Locate the cell with the specified text and output its (x, y) center coordinate. 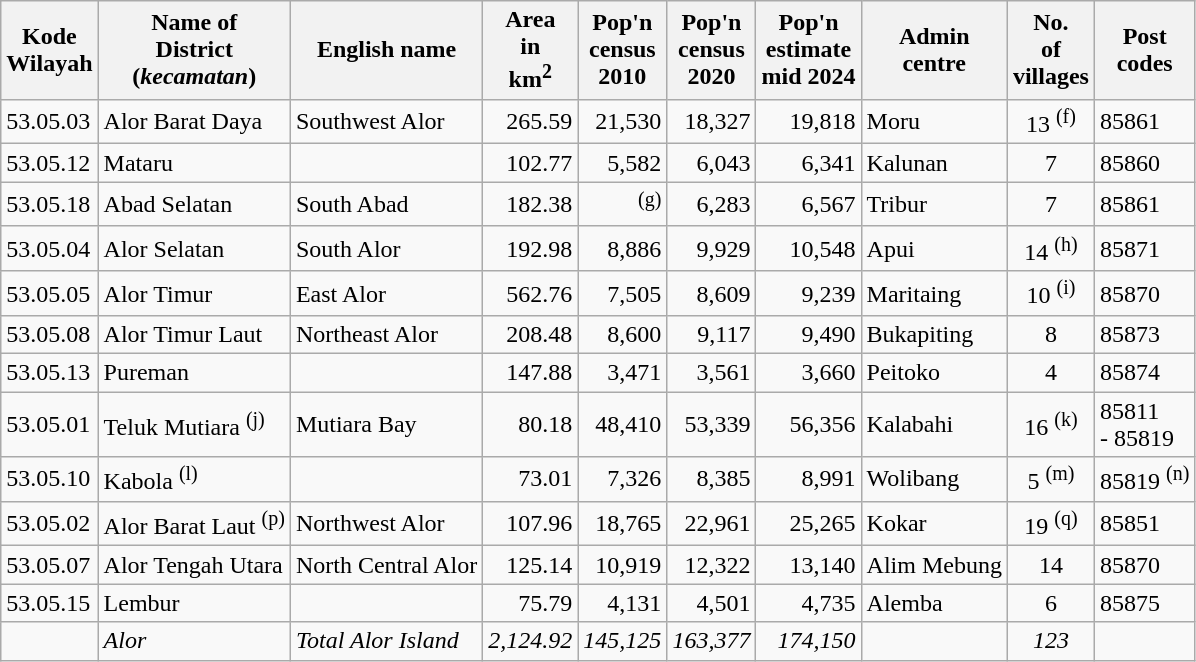
53.05.15 (50, 603)
7,326 (622, 480)
19,818 (808, 122)
13 (f) (1050, 122)
Pop'nestimatemid 2024 (808, 50)
Pop'ncensus2010 (622, 50)
18,765 (622, 524)
14 (h) (1050, 248)
Teluk Mutiara (j) (194, 424)
53.05.08 (50, 335)
4,501 (712, 603)
9,490 (808, 335)
53.05.05 (50, 294)
8,609 (712, 294)
56,356 (808, 424)
Abad Selatan (194, 204)
102.77 (530, 163)
Area in km2 (530, 50)
85873 (1144, 335)
Bukapiting (934, 335)
53.05.07 (50, 565)
Postcodes (1144, 50)
562.76 (530, 294)
Wolibang (934, 480)
85851 (1144, 524)
Maritaing (934, 294)
10,548 (808, 248)
Kode Wilayah (50, 50)
Alor (194, 641)
Kabola (l) (194, 480)
9,929 (712, 248)
163,377 (712, 641)
Alor Barat Daya (194, 122)
Kalunan (934, 163)
8,991 (808, 480)
22,961 (712, 524)
53.05.12 (50, 163)
208.48 (530, 335)
14 (1050, 565)
6 (1050, 603)
53.05.03 (50, 122)
Alor Timur Laut (194, 335)
19 (q) (1050, 524)
174,150 (808, 641)
4,131 (622, 603)
4,735 (808, 603)
85819 (n) (1144, 480)
16 (k) (1050, 424)
145,125 (622, 641)
53.05.13 (50, 373)
North Central Alor (386, 565)
3,660 (808, 373)
5 (m) (1050, 480)
Alor Timur (194, 294)
53.05.10 (50, 480)
5,582 (622, 163)
South Alor (386, 248)
10 (i) (1050, 294)
85811- 85819 (1144, 424)
123 (1050, 641)
Name ofDistrict(kecamatan) (194, 50)
18,327 (712, 122)
Northwest Alor (386, 524)
East Alor (386, 294)
8,385 (712, 480)
Pop'ncensus2020 (712, 50)
(g) (622, 204)
73.01 (530, 480)
85874 (1144, 373)
Lembur (194, 603)
Alemba (934, 603)
Northeast Alor (386, 335)
9,117 (712, 335)
12,322 (712, 565)
Apui (934, 248)
75.79 (530, 603)
3,471 (622, 373)
6,283 (712, 204)
53.05.18 (50, 204)
Peitoko (934, 373)
8,886 (622, 248)
Alor Barat Laut (p) (194, 524)
Mataru (194, 163)
4 (1050, 373)
No.ofvillages (1050, 50)
80.18 (530, 424)
147.88 (530, 373)
13,140 (808, 565)
8 (1050, 335)
107.96 (530, 524)
Kalabahi (934, 424)
265.59 (530, 122)
25,265 (808, 524)
2,124.92 (530, 641)
85871 (1144, 248)
48,410 (622, 424)
Admin centre (934, 50)
6,043 (712, 163)
53,339 (712, 424)
Mutiara Bay (386, 424)
Alor Selatan (194, 248)
10,919 (622, 565)
Pureman (194, 373)
Southwest Alor (386, 122)
English name (386, 50)
Kokar (934, 524)
8,600 (622, 335)
Moru (934, 122)
85860 (1144, 163)
53.05.01 (50, 424)
53.05.04 (50, 248)
6,341 (808, 163)
Total Alor Island (386, 641)
192.98 (530, 248)
Alim Mebung (934, 565)
125.14 (530, 565)
Tribur (934, 204)
21,530 (622, 122)
7,505 (622, 294)
53.05.02 (50, 524)
182.38 (530, 204)
South Abad (386, 204)
Alor Tengah Utara (194, 565)
85875 (1144, 603)
9,239 (808, 294)
6,567 (808, 204)
3,561 (712, 373)
